Extract the (X, Y) coordinate from the center of the cell holding the provided text.  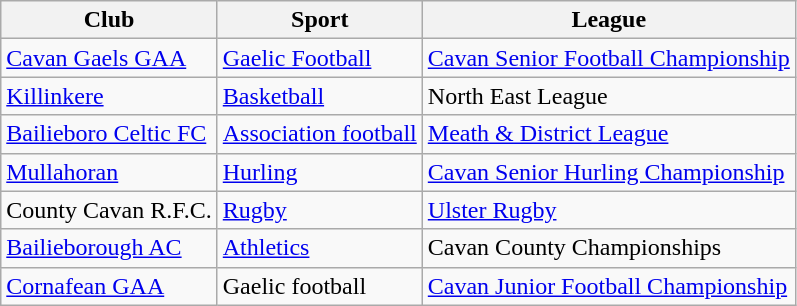
North East League (608, 96)
Killinkere (109, 96)
Hurling (320, 172)
Association football (320, 134)
Rugby (320, 210)
Bailieboro Celtic FC (109, 134)
County Cavan R.F.C. (109, 210)
Ulster Rugby (608, 210)
Cornafean GAA (109, 286)
Meath & District League (608, 134)
League (608, 20)
Cavan Senior Football Championship (608, 58)
Gaelic football (320, 286)
Athletics (320, 248)
Mullahoran (109, 172)
Bailieborough AC (109, 248)
Sport (320, 20)
Cavan County Championships (608, 248)
Cavan Senior Hurling Championship (608, 172)
Gaelic Football (320, 58)
Basketball (320, 96)
Club (109, 20)
Cavan Gaels GAA (109, 58)
Cavan Junior Football Championship (608, 286)
